Output the [X, Y] coordinate of the center of the cell containing the given text.  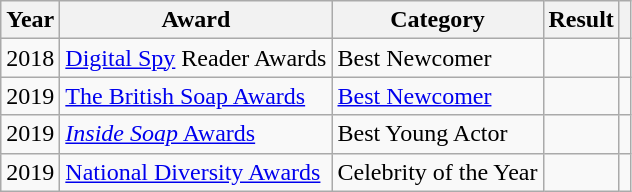
Inside Soap Awards [196, 134]
National Diversity Awards [196, 172]
Celebrity of the Year [438, 172]
The British Soap Awards [196, 96]
Best Young Actor [438, 134]
Digital Spy Reader Awards [196, 58]
2018 [30, 58]
Year [30, 20]
Award [196, 20]
Category [438, 20]
Result [581, 20]
